From the cell containing the given text, extract its center point as (x, y) coordinate. 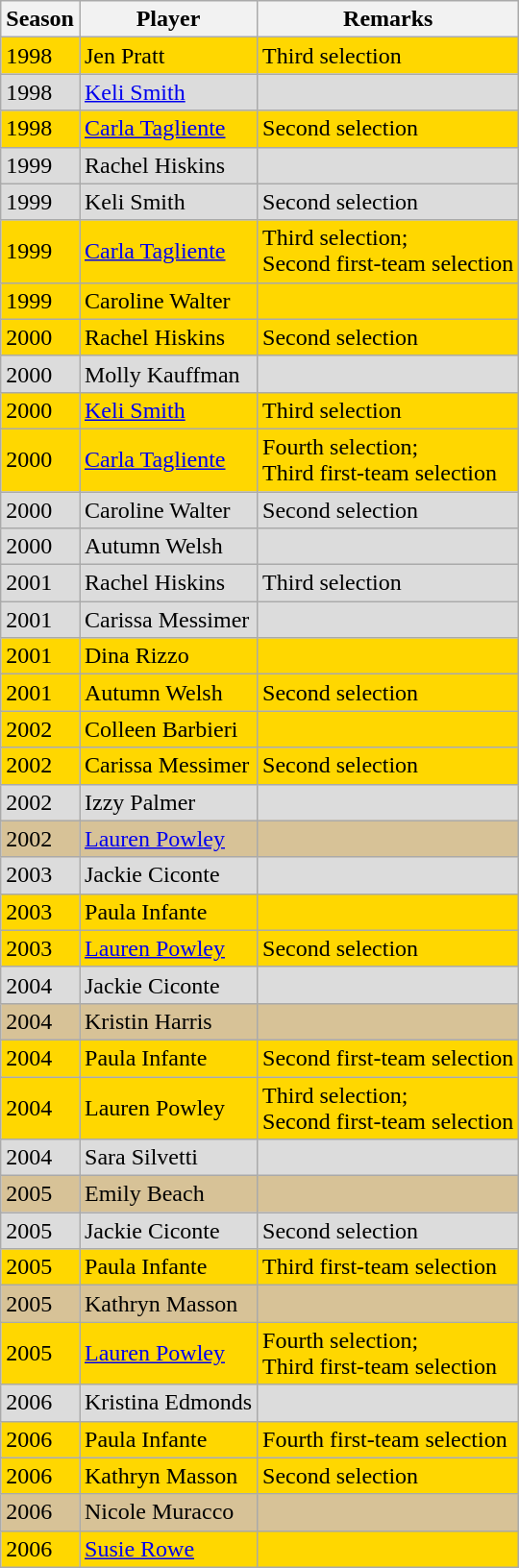
Sara Silvetti (167, 1158)
Fourth first-team selection (388, 1439)
Molly Kauffman (167, 374)
Susie Rowe (167, 1549)
Kristina Edmonds (167, 1403)
Kristin Harris (167, 1021)
Third first-team selection (388, 1267)
Emily Beach (167, 1194)
Izzy Palmer (167, 802)
Second first-team selection (388, 1058)
Remarks (388, 19)
Player (167, 19)
Jen Pratt (167, 56)
Dina Rizzo (167, 656)
Season (40, 19)
Colleen Barbieri (167, 729)
Nicole Muracco (167, 1512)
